Return (X, Y) of the center of cell containing provided text 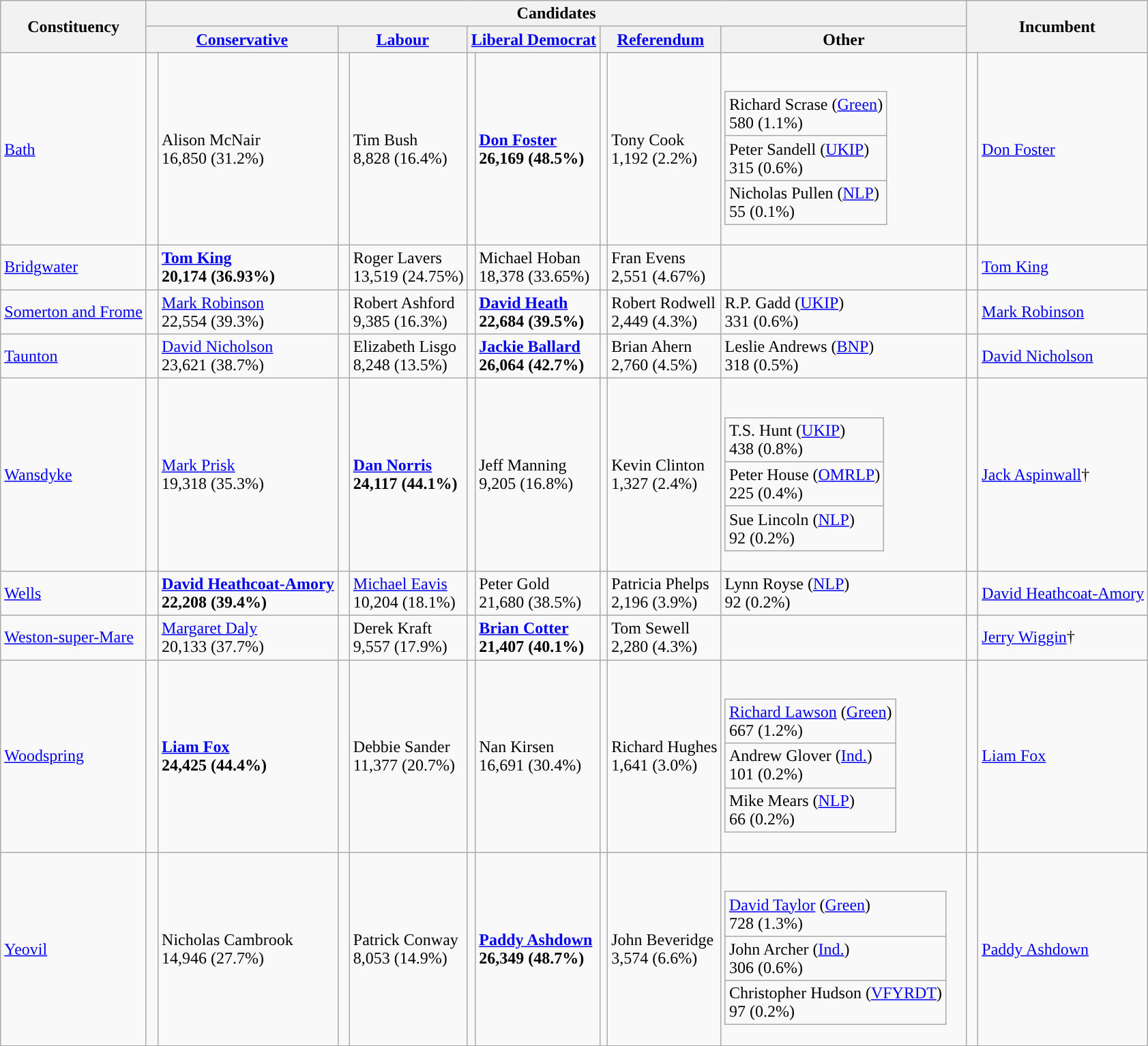
Leslie Andrews (BNP)318 (0.5%) (844, 356)
Mark Robinson22,554 (39.3%) (248, 312)
Patrick Conway8,053 (14.9%) (408, 949)
Woodspring (74, 757)
Conservative (241, 40)
Kevin Clinton1,327 (2.4%) (664, 475)
Referendum (660, 40)
Fran Evens2,551 (4.67%) (664, 267)
David Heathcoat-Amory22,208 (39.4%) (248, 593)
Tom Sewell2,280 (4.3%) (664, 638)
Margaret Daly20,133 (37.7%) (248, 638)
R.P. Gadd (UKIP)331 (0.6%) (844, 312)
Brian Ahern2,760 (4.5%) (664, 356)
Elizabeth Lisgo8,248 (13.5%) (408, 356)
T.S. Hunt (UKIP)438 (0.8%) Peter House (OMRLP)225 (0.4%) Sue Lincoln (NLP)92 (0.2%) (844, 475)
Nicholas Pullen (NLP)55 (0.1%) (806, 202)
Mark Prisk19,318 (35.3%) (248, 475)
Tom King20,174 (36.93%) (248, 267)
Yeovil (74, 949)
Mark Robinson (1063, 312)
Weston-super-Mare (74, 638)
Richard Hughes1,641 (3.0%) (664, 757)
Tim Bush8,828 (16.4%) (408, 149)
Richard Lawson (Green)667 (1.2%) Andrew Glover (Ind.)101 (0.2%) Mike Mears (NLP)66 (0.2%) (844, 757)
Lynn Royse (NLP)92 (0.2%) (844, 593)
Tony Cook1,192 (2.2%) (664, 149)
Richard Lawson (Green)667 (1.2%) (810, 721)
Bridgwater (74, 267)
Michael Eavis10,204 (18.1%) (408, 593)
David Heath22,684 (39.5%) (538, 312)
Alison McNair16,850 (31.2%) (248, 149)
John Beveridge3,574 (6.6%) (664, 949)
Wells (74, 593)
Christopher Hudson (VFYRDT)97 (0.2%) (835, 1002)
Roger Lavers13,519 (24.75%) (408, 267)
Liam Fox24,425 (44.4%) (248, 757)
Nan Kirsen16,691 (30.4%) (538, 757)
Somerton and Frome (74, 312)
Paddy Ashdown26,349 (48.7%) (538, 949)
John Archer (Ind.)306 (0.6%) (835, 959)
Don Foster26,169 (48.5%) (538, 149)
Liberal Democrat (533, 40)
Paddy Ashdown (1063, 949)
Nicholas Cambrook14,946 (27.7%) (248, 949)
Jackie Ballard26,064 (42.7%) (538, 356)
Labour (402, 40)
T.S. Hunt (UKIP)438 (0.8%) (804, 439)
Brian Cotter21,407 (40.1%) (538, 638)
Sue Lincoln (NLP)92 (0.2%) (804, 528)
Bath (74, 149)
Michael Hoban18,378 (33.65%) (538, 267)
David Heathcoat-Amory (1063, 593)
David Nicholson (1063, 356)
Taunton (74, 356)
Incumbent (1057, 27)
Don Foster (1063, 149)
Jerry Wiggin† (1063, 638)
Andrew Glover (Ind.)101 (0.2%) (810, 765)
Wansdyke (74, 475)
Other (844, 40)
Candidates (556, 14)
Tom King (1063, 267)
Liam Fox (1063, 757)
David Taylor (Green)728 (1.3%) John Archer (Ind.)306 (0.6%) Christopher Hudson (VFYRDT)97 (0.2%) (844, 949)
Jack Aspinwall† (1063, 475)
Patricia Phelps2,196 (3.9%) (664, 593)
Richard Scrase (Green)580 (1.1%) Peter Sandell (UKIP)315 (0.6%) Nicholas Pullen (NLP)55 (0.1%) (844, 149)
David Nicholson23,621 (38.7%) (248, 356)
Derek Kraft9,557 (17.9%) (408, 638)
Peter House (OMRLP)225 (0.4%) (804, 484)
Debbie Sander11,377 (20.7%) (408, 757)
Mike Mears (NLP)66 (0.2%) (810, 810)
Robert Ashford9,385 (16.3%) (408, 312)
David Taylor (Green)728 (1.3%) (835, 914)
Robert Rodwell2,449 (4.3%) (664, 312)
Jeff Manning9,205 (16.8%) (538, 475)
Peter Sandell (UKIP)315 (0.6%) (806, 158)
Dan Norris24,117 (44.1%) (408, 475)
Richard Scrase (Green)580 (1.1%) (806, 113)
Constituency (74, 27)
Peter Gold21,680 (38.5%) (538, 593)
